Extract the (x, y) coordinate from the center of the cell holding the provided text.  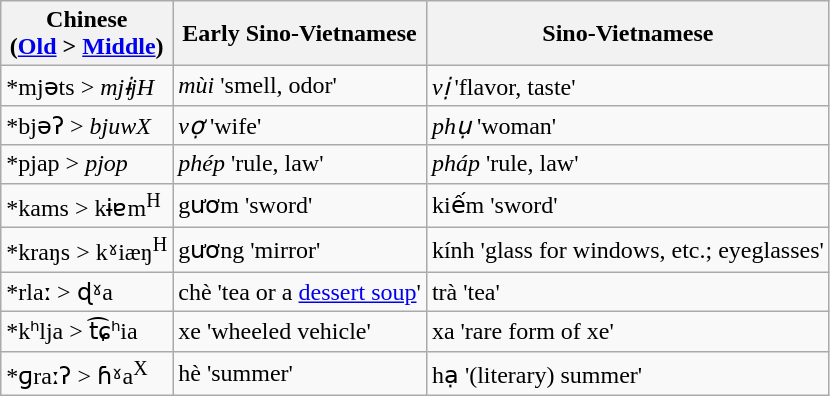
hạ '(literary) summer' (628, 374)
gương 'mirror' (300, 250)
pháp 'rule, law' (628, 164)
*kraŋs > kˠiæŋH (87, 250)
*mjəts > mjɨjH (87, 86)
*bjəʔ > bjuwX (87, 125)
chè 'tea or a dessert soup' (300, 292)
Early Sino-Vietnamese (300, 34)
xa 'rare form of xe' (628, 332)
vị 'flavor, taste' (628, 86)
*rlaː > ɖˠa (87, 292)
*kʰlja > t͡ɕʰia (87, 332)
xe 'wheeled vehicle' (300, 332)
hè 'summer' (300, 374)
phép 'rule, law' (300, 164)
mùi 'smell, odor' (300, 86)
kính 'glass for windows, etc.; eyeglasses' (628, 250)
Chinese(Old > Middle) (87, 34)
vợ 'wife' (300, 125)
kiếm 'sword' (628, 206)
*kams > kɨɐmH (87, 206)
gươm 'sword' (300, 206)
*pjap > pjop (87, 164)
*ɡraːʔ > ɦˠaX (87, 374)
phụ 'woman' (628, 125)
Sino-Vietnamese (628, 34)
trà 'tea' (628, 292)
